Search for the cell housing the specified text and yield its [x, y] center coordinate. 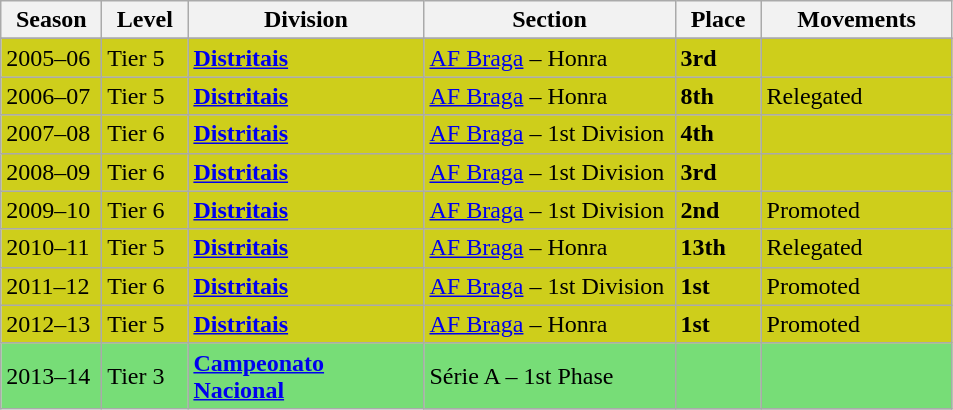
2007–08 [52, 134]
Place [718, 20]
2013–14 [52, 376]
Season [52, 20]
Division [306, 20]
Movements [856, 20]
2012–13 [52, 324]
2006–07 [52, 96]
8th [718, 96]
4th [718, 134]
Level [145, 20]
2011–12 [52, 286]
2008–09 [52, 172]
13th [718, 248]
Série A – 1st Phase [550, 376]
Section [550, 20]
2005–06 [52, 58]
2nd [718, 210]
2010–11 [52, 248]
Tier 3 [145, 376]
Campeonato Nacional [306, 376]
2009–10 [52, 210]
